Identify which cell holds the provided text, then report its [X, Y] central coordinate. 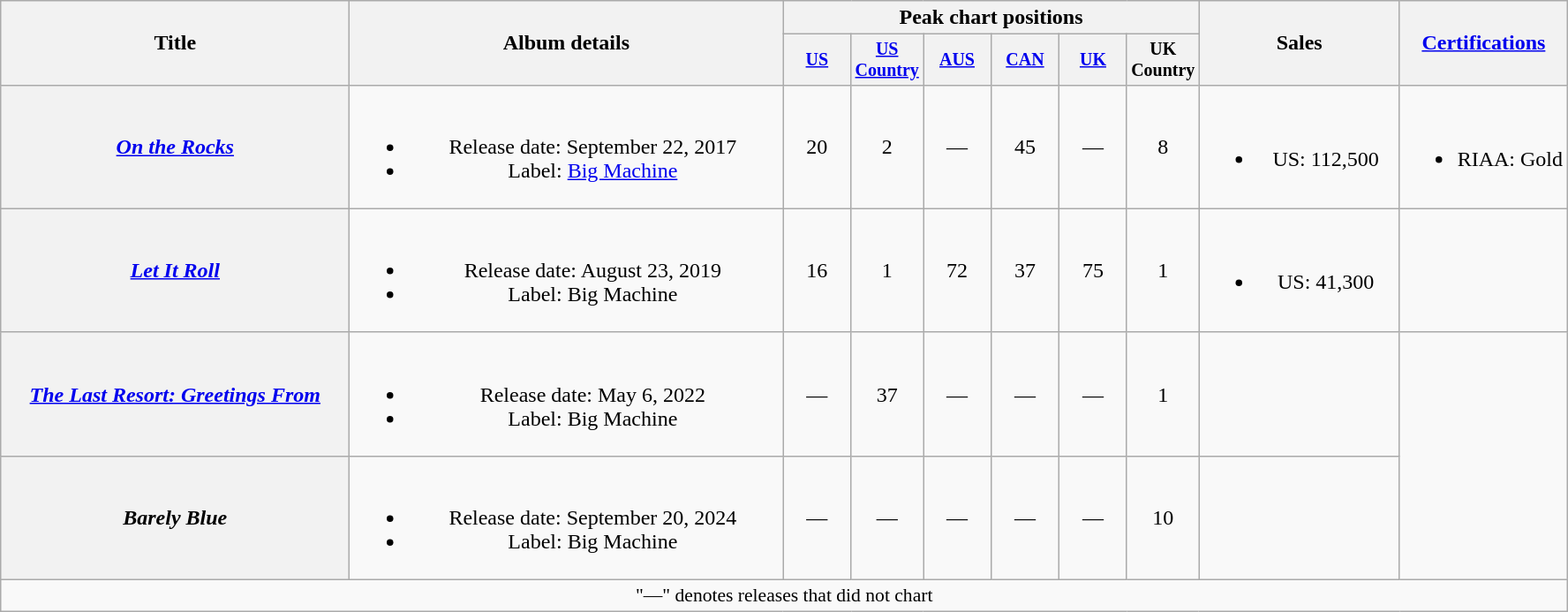
72 [957, 270]
CAN [1024, 60]
US: 41,300 [1300, 270]
UK Country [1163, 60]
US [818, 60]
Release date: September 20, 2024Label: Big Machine [567, 518]
US: 112,500 [1300, 147]
45 [1024, 147]
2 [887, 147]
Release date: May 6, 2022Label: Big Machine [567, 394]
Sales [1300, 43]
16 [818, 270]
RIAA: Gold [1483, 147]
The Last Resort: Greetings From [175, 394]
"—" denotes releases that did not chart [784, 596]
Release date: September 22, 2017Label: Big Machine [567, 147]
Let It Roll [175, 270]
UK [1093, 60]
8 [1163, 147]
10 [1163, 518]
Certifications [1483, 43]
20 [818, 147]
75 [1093, 270]
Title [175, 43]
Peak chart positions [991, 18]
US Country [887, 60]
Barely Blue [175, 518]
Release date: August 23, 2019Label: Big Machine [567, 270]
AUS [957, 60]
On the Rocks [175, 147]
Album details [567, 43]
